Search for the cell housing the specified text and yield its (X, Y) center coordinate. 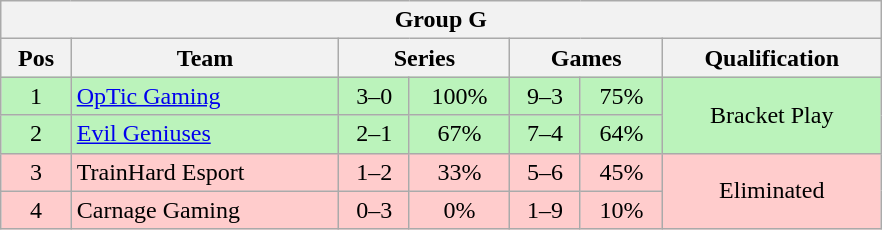
0–3 (374, 210)
Qualification (772, 58)
2–1 (374, 134)
3–0 (374, 96)
67% (459, 134)
9–3 (545, 96)
7–4 (545, 134)
TrainHard Esport (205, 172)
75% (621, 96)
Pos (36, 58)
1 (36, 96)
1–2 (374, 172)
100% (459, 96)
Team (205, 58)
33% (459, 172)
3 (36, 172)
Series (424, 58)
Carnage Gaming (205, 210)
Bracket Play (772, 115)
2 (36, 134)
Eliminated (772, 191)
1–9 (545, 210)
0% (459, 210)
5–6 (545, 172)
Games (586, 58)
Evil Geniuses (205, 134)
4 (36, 210)
Group G (441, 20)
64% (621, 134)
45% (621, 172)
10% (621, 210)
OpTic Gaming (205, 96)
